Find where the given text appears and provide that cell's center as (X, Y) coordinate. 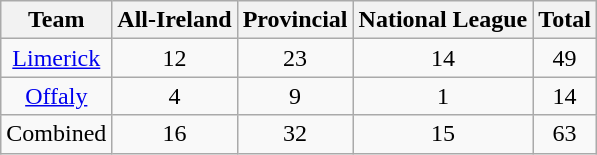
16 (174, 134)
Offaly (56, 96)
Team (56, 20)
Total (565, 20)
63 (565, 134)
National League (443, 20)
1 (443, 96)
4 (174, 96)
Provincial (295, 20)
9 (295, 96)
49 (565, 58)
Limerick (56, 58)
12 (174, 58)
23 (295, 58)
Combined (56, 134)
All-Ireland (174, 20)
15 (443, 134)
32 (295, 134)
